Provide the (X, Y) coordinate of the cell's center where the given text is located.  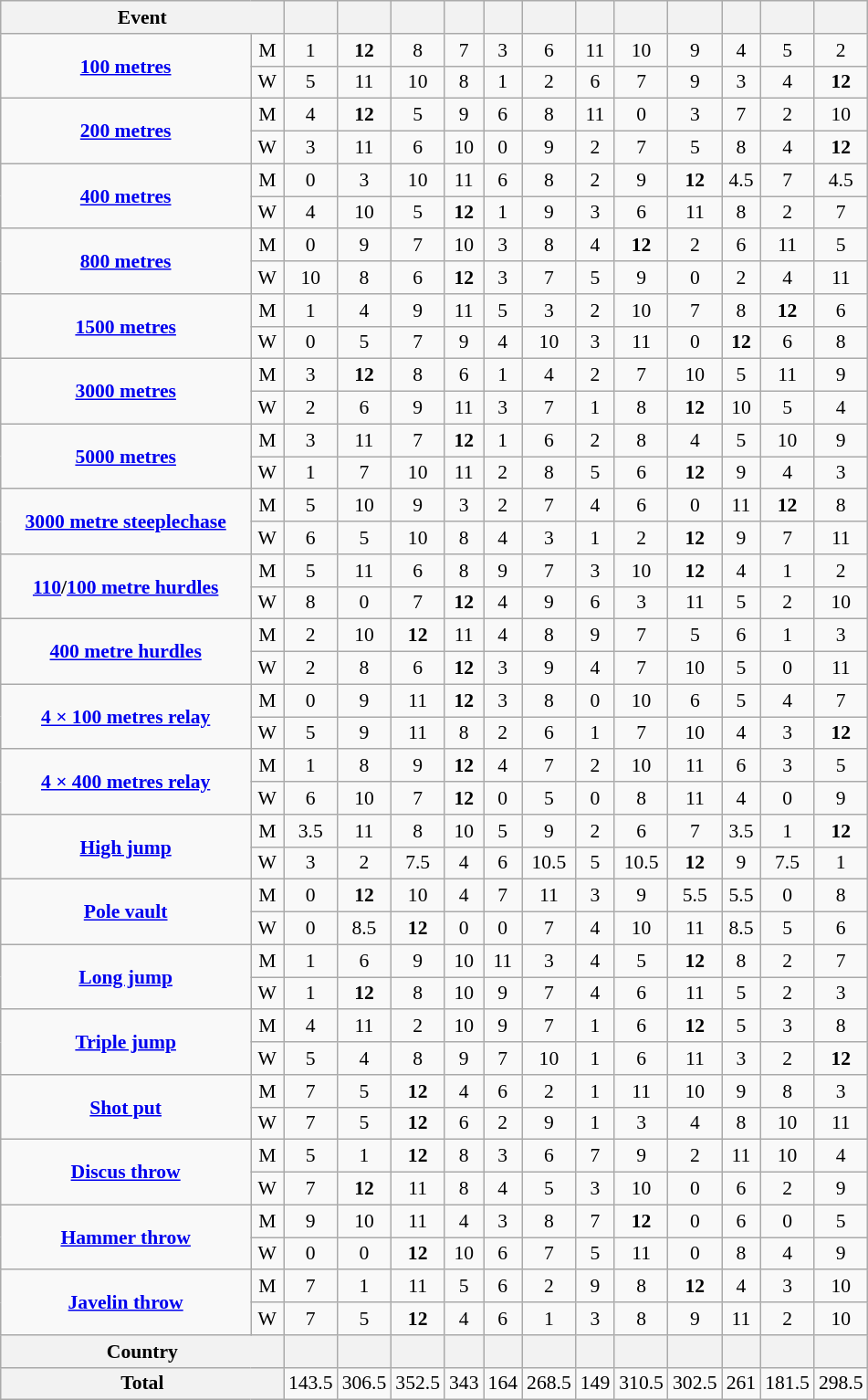
Discus throw (126, 1173)
302.5 (695, 1384)
3000 metres (126, 391)
Triple jump (126, 1043)
4 × 400 metres relay (126, 782)
143.5 (310, 1384)
306.5 (365, 1384)
Shot put (126, 1107)
400 metre hurdles (126, 652)
200 metres (126, 132)
Long jump (126, 977)
3000 metre steeplechase (126, 522)
181.5 (787, 1384)
110/100 metre hurdles (126, 586)
298.5 (842, 1384)
400 metres (126, 195)
100 metres (126, 66)
268.5 (549, 1384)
High jump (126, 847)
800 metres (126, 261)
Javelin throw (126, 1302)
261 (741, 1384)
1500 metres (126, 327)
352.5 (418, 1384)
310.5 (641, 1384)
Total (142, 1384)
Pole vault (126, 911)
4 × 100 metres relay (126, 716)
Event (142, 17)
Country (142, 1352)
5000 metres (126, 457)
343 (464, 1384)
Hammer throw (126, 1237)
164 (504, 1384)
149 (595, 1384)
